Determine the (x, y) coordinate at the center of the cell enclosing the given text.  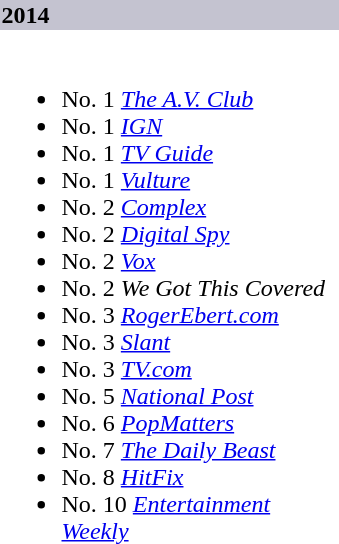
2014 (170, 15)
